Capture the cell that displays the provided text and extract its [x, y] central coordinate. 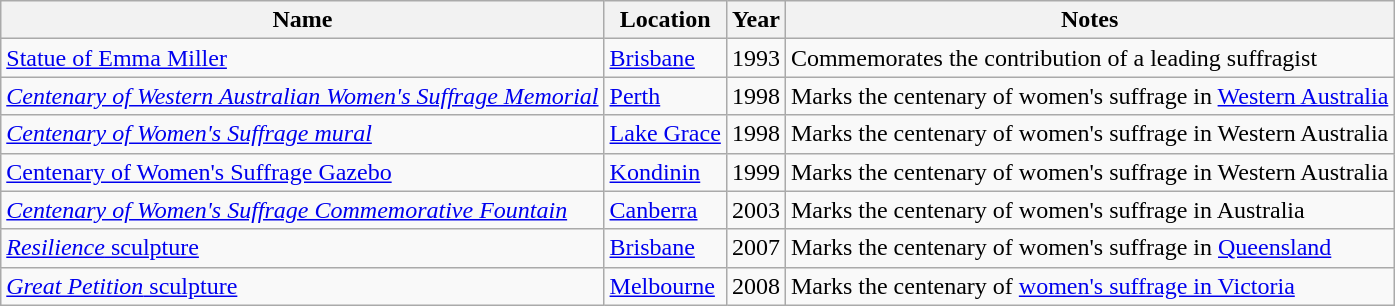
Lake Grace [665, 134]
Location [665, 20]
Kondinin [665, 172]
Canberra [665, 210]
Centenary of Western Australian Women's Suffrage Memorial [302, 96]
2003 [756, 210]
Notes [1089, 20]
2008 [756, 286]
Year [756, 20]
Marks the centenary of women's suffrage in Australia [1089, 210]
Marks the centenary of women's suffrage in Victoria [1089, 286]
2007 [756, 248]
Resilience sculpture [302, 248]
1999 [756, 172]
Commemorates the contribution of a leading suffragist [1089, 58]
Centenary of Women's Suffrage Commemorative Fountain [302, 210]
Perth [665, 96]
Great Petition sculpture [302, 286]
Marks the centenary of women's suffrage in Queensland [1089, 248]
Centenary of Women's Suffrage Gazebo [302, 172]
1993 [756, 58]
Name [302, 20]
Centenary of Women's Suffrage mural [302, 134]
Melbourne [665, 286]
Statue of Emma Miller [302, 58]
